Search for the cell housing the specified text and yield its (x, y) center coordinate. 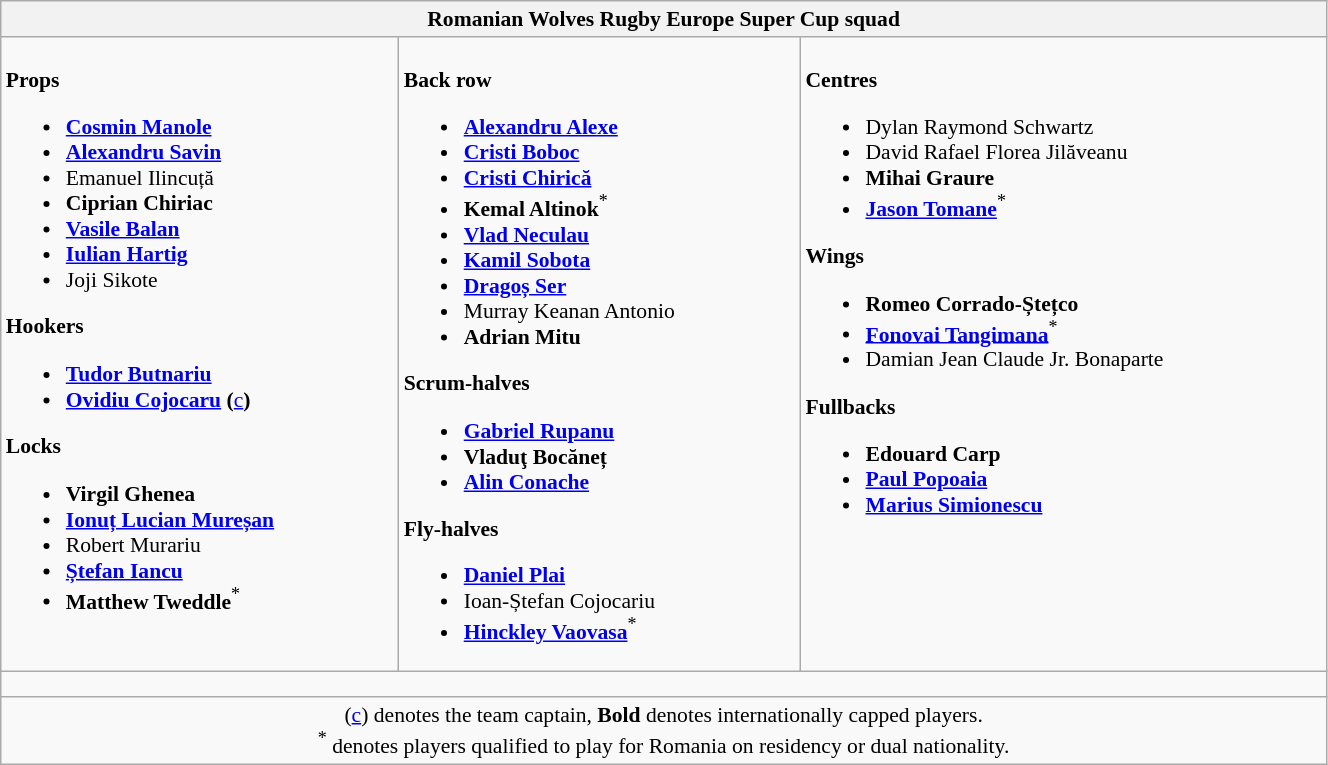
Romanian Wolves Rugby Europe Super Cup squad (664, 19)
